Detect which cell encompasses the target text, then output its [X, Y] center coordinate. 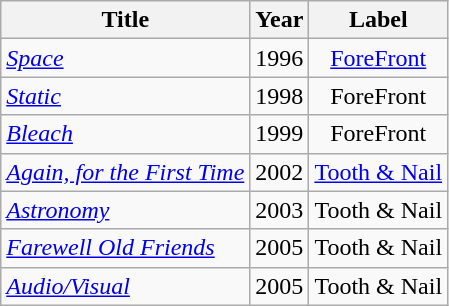
2002 [280, 172]
Static [126, 96]
1998 [280, 96]
2003 [280, 210]
Again, for the First Time [126, 172]
1999 [280, 134]
1996 [280, 58]
Space [126, 58]
Title [126, 20]
Audio/Visual [126, 286]
Year [280, 20]
Label [378, 20]
Bleach [126, 134]
Farewell Old Friends [126, 248]
Astronomy [126, 210]
